Search for the cell housing the specified text and yield its (X, Y) center coordinate. 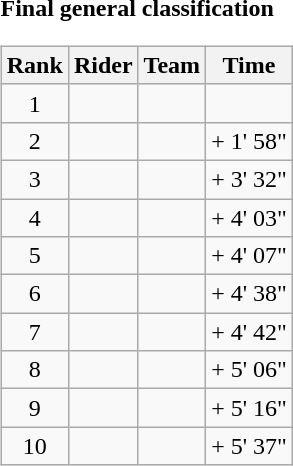
3 (34, 179)
1 (34, 103)
+ 4' 38" (250, 294)
+ 1' 58" (250, 141)
2 (34, 141)
Time (250, 65)
Rank (34, 65)
+ 4' 42" (250, 332)
6 (34, 294)
Team (172, 65)
+ 5' 37" (250, 446)
Rider (103, 65)
8 (34, 370)
10 (34, 446)
+ 4' 03" (250, 217)
9 (34, 408)
+ 4' 07" (250, 256)
7 (34, 332)
4 (34, 217)
+ 3' 32" (250, 179)
+ 5' 16" (250, 408)
5 (34, 256)
+ 5' 06" (250, 370)
